Locate the cell with the specified text and output its [x, y] center coordinate. 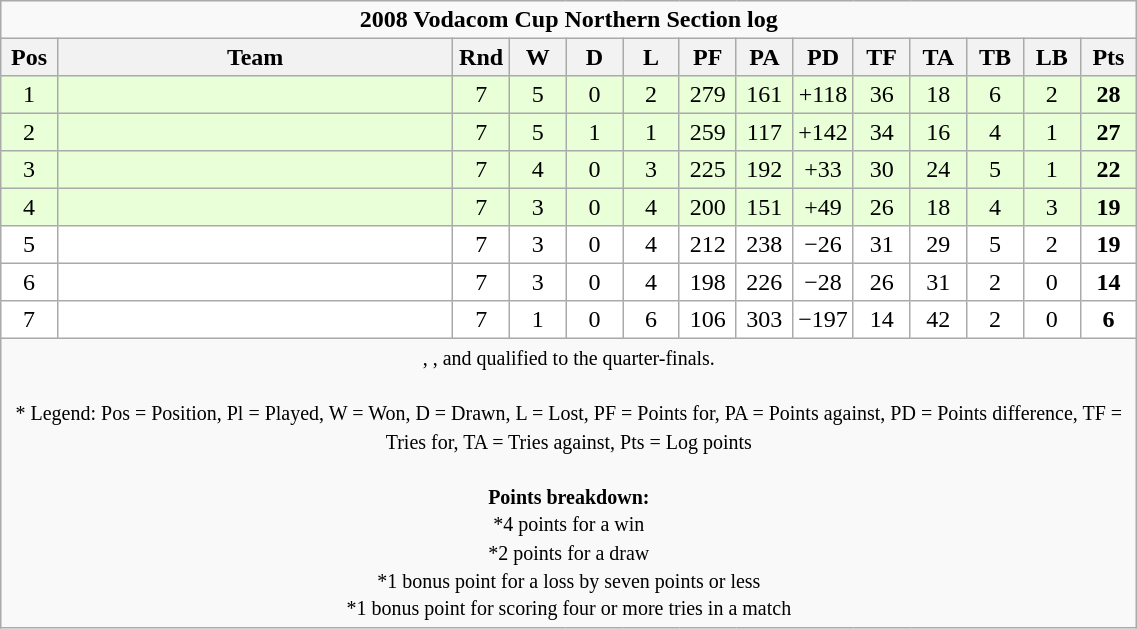
TA [938, 56]
Team [254, 56]
238 [764, 244]
2008 Vodacom Cup Northern Section log [569, 20]
34 [882, 132]
D [594, 56]
Pts [1108, 56]
200 [708, 206]
L [652, 56]
161 [764, 94]
30 [882, 170]
+33 [824, 170]
PD [824, 56]
PA [764, 56]
+142 [824, 132]
22 [1108, 170]
226 [764, 282]
106 [708, 318]
28 [1108, 94]
192 [764, 170]
Rnd [482, 56]
29 [938, 244]
+118 [824, 94]
LB [1052, 56]
198 [708, 282]
−28 [824, 282]
259 [708, 132]
36 [882, 94]
−26 [824, 244]
Pos [30, 56]
TB [996, 56]
279 [708, 94]
TF [882, 56]
24 [938, 170]
303 [764, 318]
117 [764, 132]
+49 [824, 206]
212 [708, 244]
W [538, 56]
42 [938, 318]
225 [708, 170]
27 [1108, 132]
151 [764, 206]
16 [938, 132]
PF [708, 56]
−197 [824, 318]
